Extract the (x, y) coordinate from the center of the cell holding the provided text.  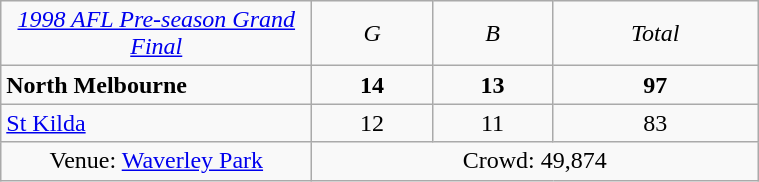
83 (656, 123)
12 (372, 123)
B (492, 34)
1998 AFL Pre-season Grand Final (156, 34)
North Melbourne (156, 85)
11 (492, 123)
97 (656, 85)
13 (492, 85)
St Kilda (156, 123)
G (372, 34)
Venue: Waverley Park (156, 161)
Total (656, 34)
Crowd: 49,874 (535, 161)
14 (372, 85)
